Capture the cell that displays the provided text and extract its [X, Y] central coordinate. 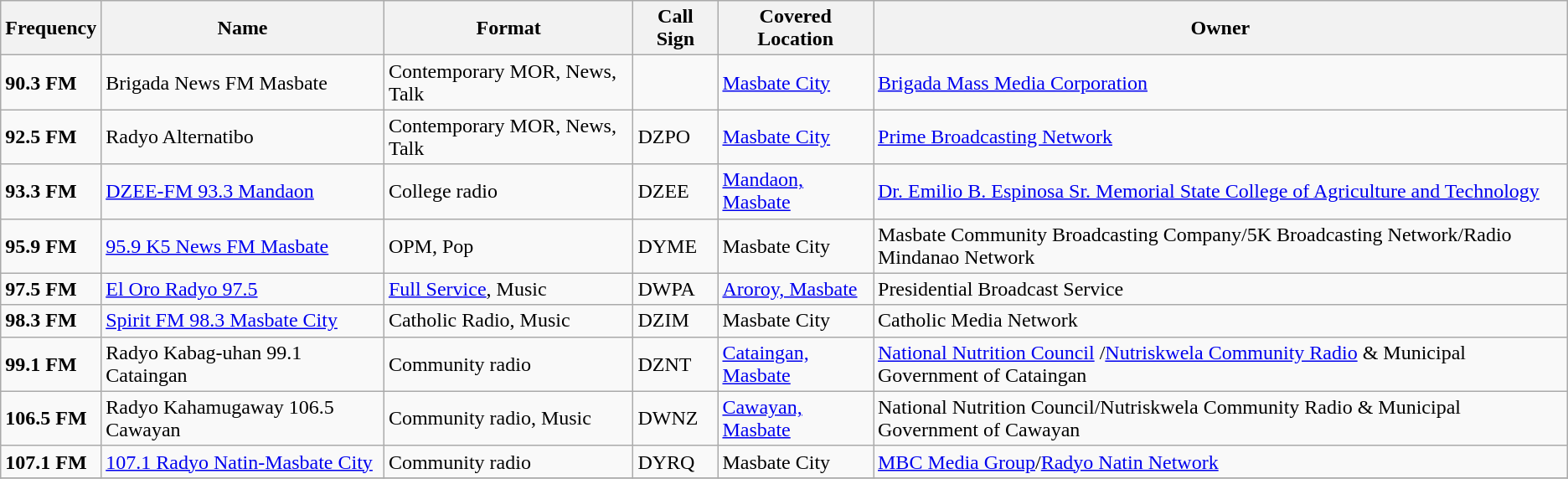
El Oro Radyo 97.5 [243, 289]
Dr. Emilio B. Espinosa Sr. Memorial State College of Agriculture and Technology [1220, 191]
DYME [675, 246]
DWPA [675, 289]
National Nutrition Council/Nutriskwela Community Radio & Municipal Government of Cawayan [1220, 419]
Catholic Radio, Music [508, 321]
Prime Broadcasting Network [1220, 137]
Cawayan, Masbate [796, 419]
Radyo Kahamugaway 106.5 Cawayan [243, 419]
95.9 K5 News FM Masbate [243, 246]
DZNT [675, 363]
97.5 FM [51, 289]
Community radio, Music [508, 419]
Name [243, 28]
Aroroy, Masbate [796, 289]
Full Service, Music [508, 289]
Covered Location [796, 28]
Presidential Broadcast Service [1220, 289]
90.3 FM [51, 82]
Cataingan, Masbate [796, 363]
93.3 FM [51, 191]
National Nutrition Council /Nutriskwela Community Radio & Municipal Government of Cataingan [1220, 363]
95.9 FM [51, 246]
Catholic Media Network [1220, 321]
Radyo Kabag-uhan 99.1 Cataingan [243, 363]
Mandaon, Masbate [796, 191]
Owner [1220, 28]
DWNZ [675, 419]
99.1 FM [51, 363]
OPM, Pop [508, 246]
Radyo Alternatibo [243, 137]
College radio [508, 191]
DZPO [675, 137]
Frequency [51, 28]
106.5 FM [51, 419]
MBC Media Group/Radyo Natin Network [1220, 461]
DZEE-FM 93.3 Mandaon [243, 191]
DZIM [675, 321]
Format [508, 28]
98.3 FM [51, 321]
Call Sign [675, 28]
DZEE [675, 191]
DYRQ [675, 461]
Masbate Community Broadcasting Company/5K Broadcasting Network/Radio Mindanao Network [1220, 246]
107.1 FM [51, 461]
Brigada News FM Masbate [243, 82]
107.1 Radyo Natin-Masbate City [243, 461]
Spirit FM 98.3 Masbate City [243, 321]
92.5 FM [51, 137]
Brigada Mass Media Corporation [1220, 82]
